For the text-containing cell, return its midpoint in [x, y] coordinate format. 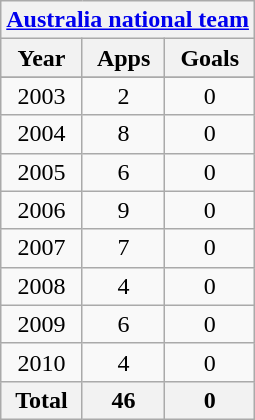
Goals [210, 58]
46 [124, 400]
2006 [42, 210]
Australia national team [128, 20]
2005 [42, 172]
2010 [42, 362]
8 [124, 134]
Total [42, 400]
9 [124, 210]
2 [124, 96]
2004 [42, 134]
Year [42, 58]
Apps [124, 58]
7 [124, 248]
2009 [42, 324]
2008 [42, 286]
2007 [42, 248]
2003 [42, 96]
